Provide the (x, y) coordinate of the cell's center where the given text is located.  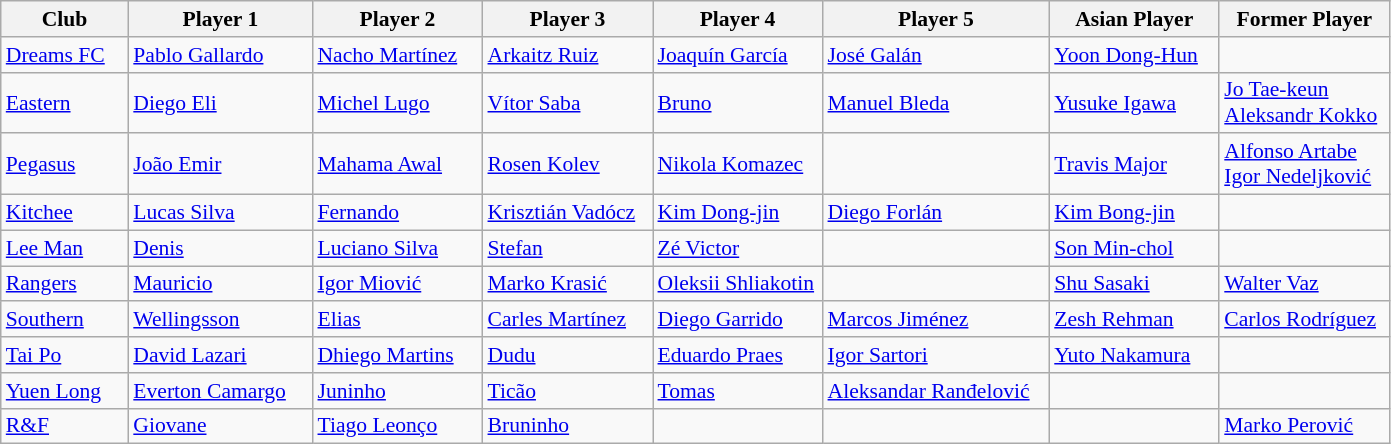
Player 1 (220, 19)
Tai Po (65, 355)
Alfonso Artabe Igor Nedeljković (1304, 164)
Marko Perović (1304, 426)
Eduardo Praes (737, 355)
Yuen Long (65, 391)
Pablo Gallardo (220, 55)
Son Min-chol (1134, 248)
Michel Lugo (397, 102)
Zesh Rehman (1134, 320)
Shu Sasaki (1134, 284)
Kitchee (65, 213)
Pegasus (65, 164)
Everton Camargo (220, 391)
Player 2 (397, 19)
Player 4 (737, 19)
Dhiego Martins (397, 355)
Bruninho (567, 426)
Igor Sartori (936, 355)
Vítor Saba (567, 102)
Jo Tae-keun Aleksandr Kokko (1304, 102)
Player 5 (936, 19)
Club (65, 19)
Rangers (65, 284)
Manuel Bleda (936, 102)
Diego Forlán (936, 213)
Diego Eli (220, 102)
Nacho Martínez (397, 55)
Tiago Leonço (397, 426)
Nikola Komazec (737, 164)
Igor Miović (397, 284)
Carles Martínez (567, 320)
José Galán (936, 55)
Joaquín García (737, 55)
Eastern (65, 102)
Marcos Jiménez (936, 320)
Marko Krasić (567, 284)
Yusuke Igawa (1134, 102)
Bruno (737, 102)
Krisztián Vadócz (567, 213)
Kim Dong-jin (737, 213)
Arkaitz Ruiz (567, 55)
Juninho (397, 391)
Stefan (567, 248)
Luciano Silva (397, 248)
Oleksii Shliakotin (737, 284)
Wellingsson (220, 320)
Southern (65, 320)
David Lazari (220, 355)
Ticão (567, 391)
Lee Man (65, 248)
Tomas (737, 391)
Zé Victor (737, 248)
Dreams FC (65, 55)
Carlos Rodríguez (1304, 320)
Former Player (1304, 19)
Yoon Dong-Hun (1134, 55)
Dudu (567, 355)
R&F (65, 426)
Travis Major (1134, 164)
Yuto Nakamura (1134, 355)
João Emir (220, 164)
Fernando (397, 213)
Mahama Awal (397, 164)
Rosen Kolev (567, 164)
Kim Bong-jin (1134, 213)
Elias (397, 320)
Asian Player (1134, 19)
Walter Vaz (1304, 284)
Lucas Silva (220, 213)
Mauricio (220, 284)
Diego Garrido (737, 320)
Denis (220, 248)
Giovane (220, 426)
Player 3 (567, 19)
Aleksandar Ranđelović (936, 391)
